From the cell containing the given text, extract its center point as (x, y) coordinate. 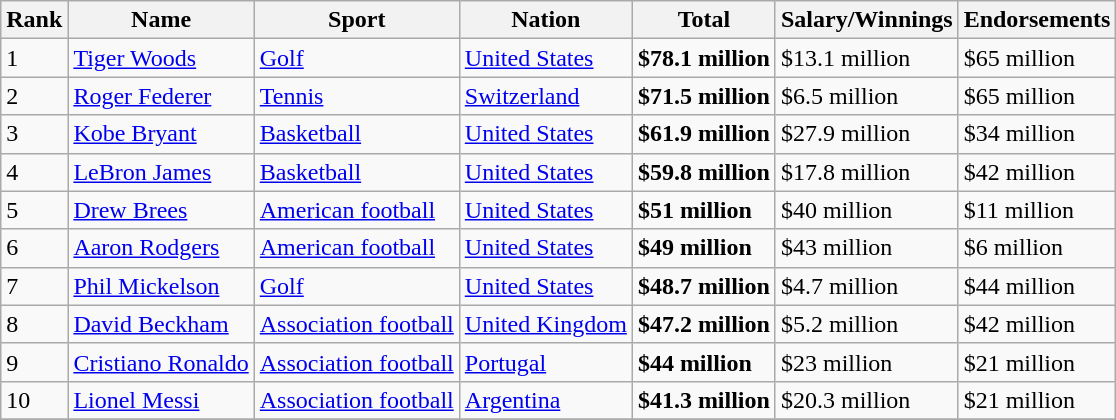
$78.1 million (704, 58)
$11 million (1037, 210)
Phil Mickelson (161, 286)
David Beckham (161, 324)
Switzerland (546, 96)
$6.5 million (866, 96)
Name (161, 20)
Argentina (546, 400)
5 (34, 210)
7 (34, 286)
Endorsements (1037, 20)
$48.7 million (704, 286)
Drew Brees (161, 210)
Aaron Rodgers (161, 248)
$41.3 million (704, 400)
Lionel Messi (161, 400)
$40 million (866, 210)
$5.2 million (866, 324)
$59.8 million (704, 172)
Nation (546, 20)
Rank (34, 20)
Total (704, 20)
2 (34, 96)
Tiger Woods (161, 58)
8 (34, 324)
Salary/Winnings (866, 20)
LeBron James (161, 172)
Tennis (356, 96)
Kobe Bryant (161, 134)
$27.9 million (866, 134)
3 (34, 134)
1 (34, 58)
$4.7 million (866, 286)
United Kingdom (546, 324)
10 (34, 400)
Sport (356, 20)
Roger Federer (161, 96)
$23 million (866, 362)
$43 million (866, 248)
6 (34, 248)
$17.8 million (866, 172)
$61.9 million (704, 134)
$51 million (704, 210)
$20.3 million (866, 400)
$47.2 million (704, 324)
$13.1 million (866, 58)
$6 million (1037, 248)
$49 million (704, 248)
$34 million (1037, 134)
4 (34, 172)
Cristiano Ronaldo (161, 362)
$71.5 million (704, 96)
Portugal (546, 362)
9 (34, 362)
